Detect which cell encompasses the target text, then output its [X, Y] center coordinate. 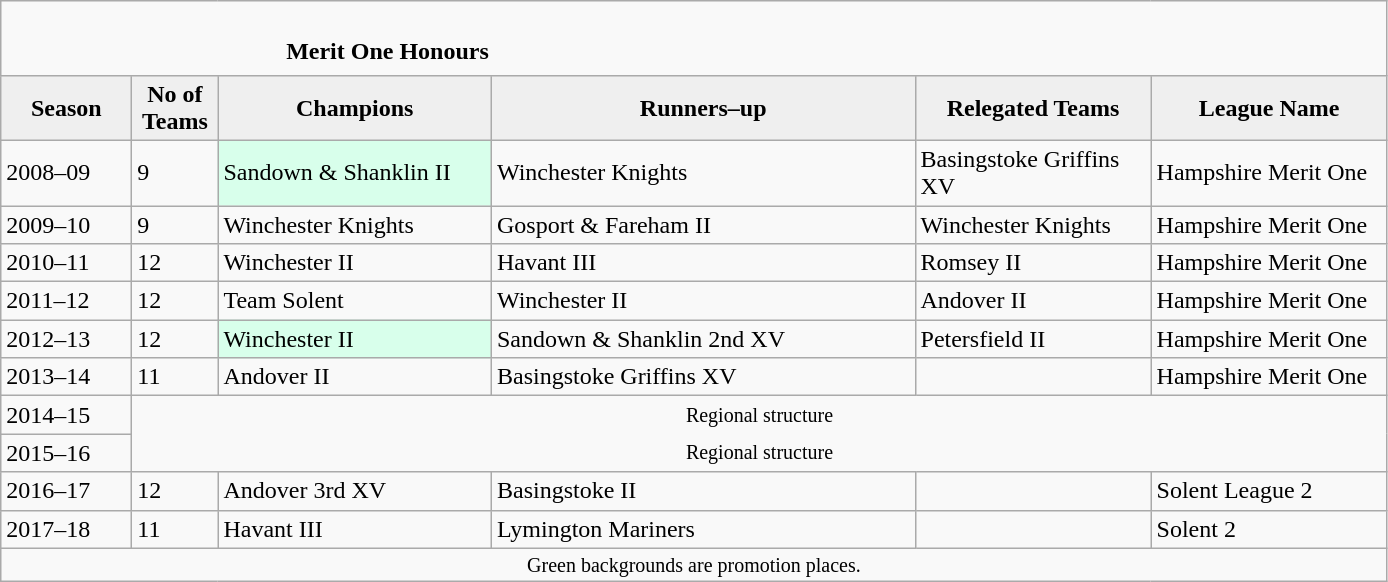
2016–17 [66, 491]
2013–14 [66, 377]
Champions [355, 108]
Gosport & Fareham II [703, 225]
Runners–up [703, 108]
2010–11 [66, 263]
2009–10 [66, 225]
Solent 2 [1269, 529]
Solent League 2 [1269, 491]
2015–16 [66, 453]
2014–15 [66, 415]
Andover 3rd XV [355, 491]
No of Teams [175, 108]
Green backgrounds are promotion places. [694, 564]
2011–12 [66, 301]
2012–13 [66, 339]
2008–09 [66, 172]
Relegated Teams [1033, 108]
League Name [1269, 108]
Romsey II [1033, 263]
Team Solent [355, 301]
2017–18 [66, 529]
Season [66, 108]
Sandown & Shanklin II [355, 172]
Petersfield II [1033, 339]
Sandown & Shanklin 2nd XV [703, 339]
Basingstoke II [703, 491]
Lymington Mariners [703, 529]
